Search for the cell housing the specified text and yield its [X, Y] center coordinate. 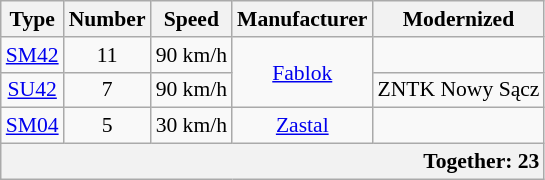
Type [32, 19]
Zastal [302, 126]
30 km/h [192, 126]
SM42 [32, 55]
Modernized [458, 19]
11 [108, 55]
SU42 [32, 90]
Speed [192, 19]
SM04 [32, 126]
7 [108, 90]
Together: 23 [273, 162]
5 [108, 126]
Number [108, 19]
ZNTK Nowy Sącz [458, 90]
Fablok [302, 72]
Manufacturer [302, 19]
